Return the [X, Y] coordinate for the center point of the cell that contains the specified text.  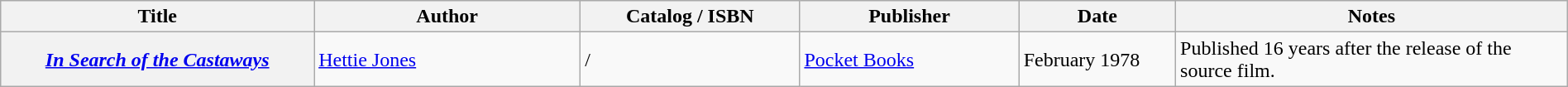
Pocket Books [910, 60]
Author [447, 17]
Published 16 years after the release of the source film. [1372, 60]
In Search of the Castaways [157, 60]
Publisher [910, 17]
Title [157, 17]
Notes [1372, 17]
Catalog / ISBN [690, 17]
Hettie Jones [447, 60]
February 1978 [1097, 60]
/ [690, 60]
Date [1097, 17]
